Provide the [X, Y] coordinate of the cell's center where the given text is located.  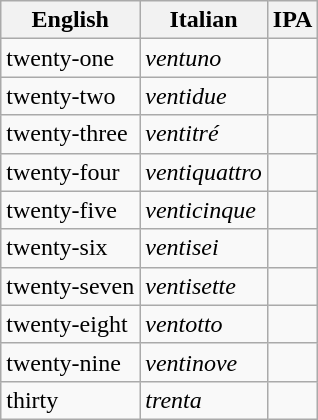
twenty-three [70, 134]
ventisei [204, 248]
twenty-eight [70, 324]
ventidue [204, 96]
IPA [292, 20]
twenty-four [70, 172]
twenty-nine [70, 362]
ventiquattro [204, 172]
English [70, 20]
twenty-one [70, 58]
trenta [204, 400]
twenty-six [70, 248]
ventuno [204, 58]
ventinove [204, 362]
twenty-five [70, 210]
ventisette [204, 286]
twenty-two [70, 96]
thirty [70, 400]
venticinque [204, 210]
ventitré [204, 134]
twenty-seven [70, 286]
Italian [204, 20]
ventotto [204, 324]
